Pinpoint the cell where the given text exists, returning its (X, Y) midpoint coordinate. 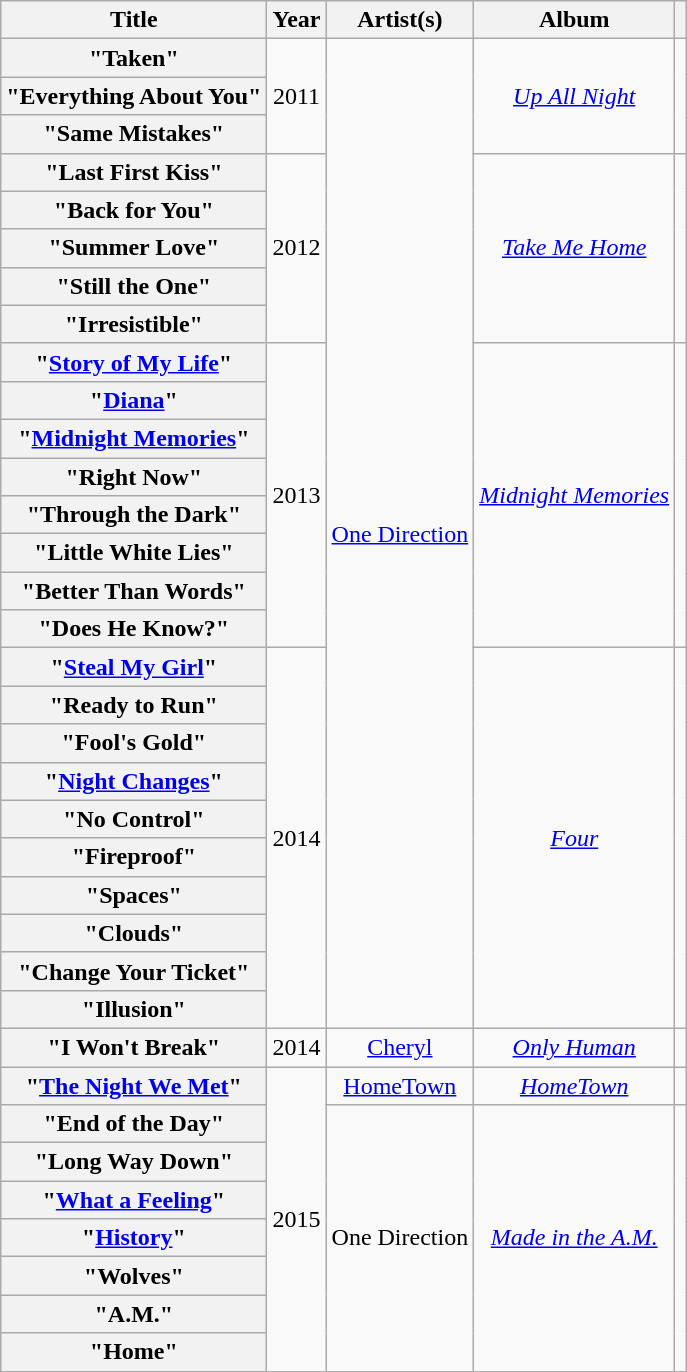
"Does He Know?" (134, 629)
"Midnight Memories" (134, 438)
2015 (296, 1218)
"History" (134, 1238)
Cheryl (400, 1047)
"The Night We Met" (134, 1085)
2011 (296, 96)
Four (574, 838)
"Better Than Words" (134, 591)
"Everything About You" (134, 96)
"Last First Kiss" (134, 172)
"Story of My Life" (134, 362)
2012 (296, 248)
Title (134, 20)
"End of the Day" (134, 1124)
"Little White Lies" (134, 553)
"A.M." (134, 1314)
"Night Changes" (134, 781)
"Right Now" (134, 477)
"Still the One" (134, 286)
"Summer Love" (134, 248)
Up All Night (574, 96)
"Long Way Down" (134, 1162)
2013 (296, 495)
"What a Feeling" (134, 1200)
"Illusion" (134, 1009)
"Spaces" (134, 895)
"Back for You" (134, 210)
Album (574, 20)
"I Won't Break" (134, 1047)
"Irresistible" (134, 324)
"Ready to Run" (134, 705)
"Fool's Gold" (134, 743)
"Through the Dark" (134, 515)
"Diana" (134, 400)
Only Human (574, 1047)
"Steal My Girl" (134, 667)
"Change Your Ticket" (134, 971)
"Wolves" (134, 1276)
Artist(s) (400, 20)
Year (296, 20)
"No Control" (134, 819)
"Clouds" (134, 933)
"Home" (134, 1352)
Midnight Memories (574, 495)
"Fireproof" (134, 857)
"Taken" (134, 58)
"Same Mistakes" (134, 134)
Made in the A.M. (574, 1238)
Take Me Home (574, 248)
